Pinpoint the cell where the given text exists, returning its (X, Y) midpoint coordinate. 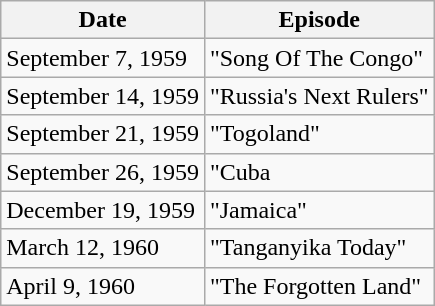
Date (103, 20)
"Togoland" (319, 134)
September 7, 1959 (103, 58)
"Tanganyika Today" (319, 248)
"Cuba (319, 172)
"Russia's Next Rulers" (319, 96)
December 19, 1959 (103, 210)
September 21, 1959 (103, 134)
April 9, 1960 (103, 286)
"Song Of The Congo" (319, 58)
September 14, 1959 (103, 96)
September 26, 1959 (103, 172)
March 12, 1960 (103, 248)
"Jamaica" (319, 210)
Episode (319, 20)
"The Forgotten Land" (319, 286)
